From the cell containing the given text, extract its center point as [x, y] coordinate. 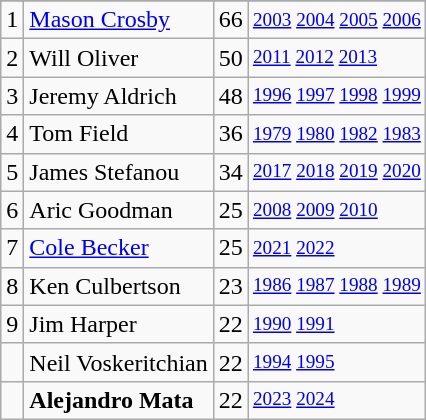
3 [12, 96]
Jeremy Aldrich [118, 96]
4 [12, 134]
2011 2012 2013 [336, 58]
1994 1995 [336, 362]
2021 2022 [336, 248]
Aric Goodman [118, 210]
48 [230, 96]
James Stefanou [118, 172]
9 [12, 324]
7 [12, 248]
Alejandro Mata [118, 400]
8 [12, 286]
2017 2018 2019 2020 [336, 172]
1990 1991 [336, 324]
23 [230, 286]
1996 1997 1998 1999 [336, 96]
36 [230, 134]
2 [12, 58]
Will Oliver [118, 58]
Neil Voskeritchian [118, 362]
6 [12, 210]
Tom Field [118, 134]
Cole Becker [118, 248]
66 [230, 20]
34 [230, 172]
2003 2004 2005 2006 [336, 20]
50 [230, 58]
1 [12, 20]
Ken Culbertson [118, 286]
2023 2024 [336, 400]
1986 1987 1988 1989 [336, 286]
5 [12, 172]
Jim Harper [118, 324]
2008 2009 2010 [336, 210]
Mason Crosby [118, 20]
1979 1980 1982 1983 [336, 134]
